From the cell containing the given text, extract its center point as (X, Y) coordinate. 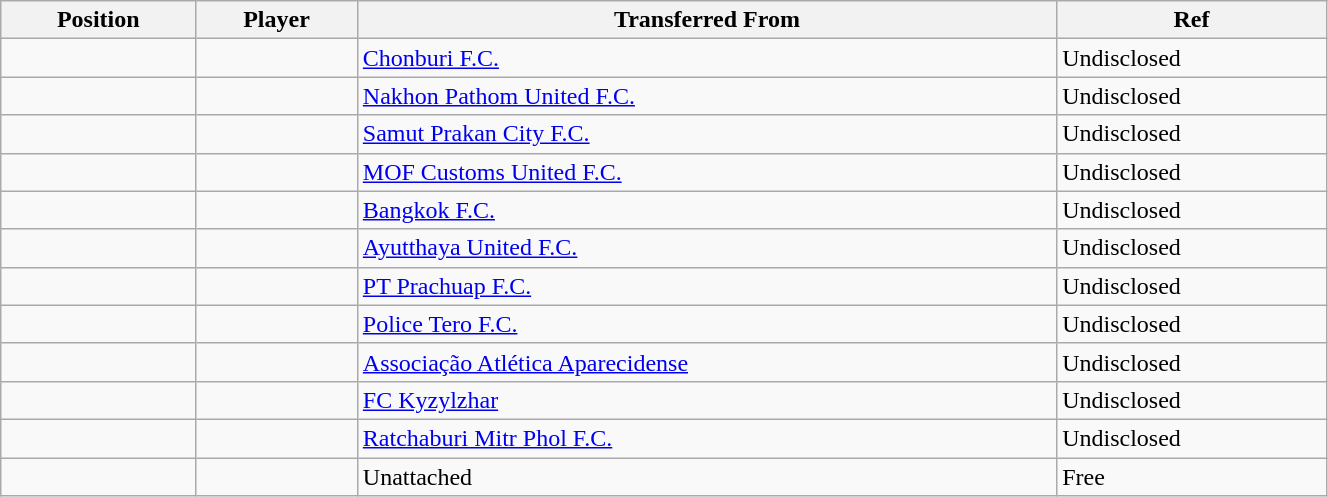
Police Tero F.C. (706, 324)
Player (277, 20)
Position (98, 20)
Transferred From (706, 20)
Ref (1192, 20)
Bangkok F.C. (706, 210)
MOF Customs United F.C. (706, 172)
Unattached (706, 477)
FC Kyzylzhar (706, 400)
Ayutthaya United F.C. (706, 248)
Chonburi F.C. (706, 58)
Free (1192, 477)
Nakhon Pathom United F.C. (706, 96)
Ratchaburi Mitr Phol F.C. (706, 438)
Samut Prakan City F.C. (706, 134)
Associação Atlética Aparecidense (706, 362)
PT Prachuap F.C. (706, 286)
